Identify which cell holds the provided text, then report its [X, Y] central coordinate. 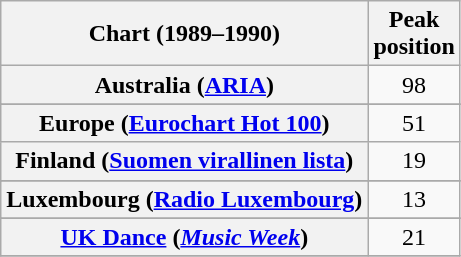
19 [414, 161]
13 [414, 199]
21 [414, 237]
Europe (Eurochart Hot 100) [184, 123]
51 [414, 123]
Finland (Suomen virallinen lista) [184, 161]
Australia (ARIA) [184, 85]
Peakposition [414, 34]
UK Dance (Music Week) [184, 237]
Luxembourg (Radio Luxembourg) [184, 199]
Chart (1989–1990) [184, 34]
98 [414, 85]
